Scan for the cell matching the given text and deliver its [X, Y] coordinate at center. 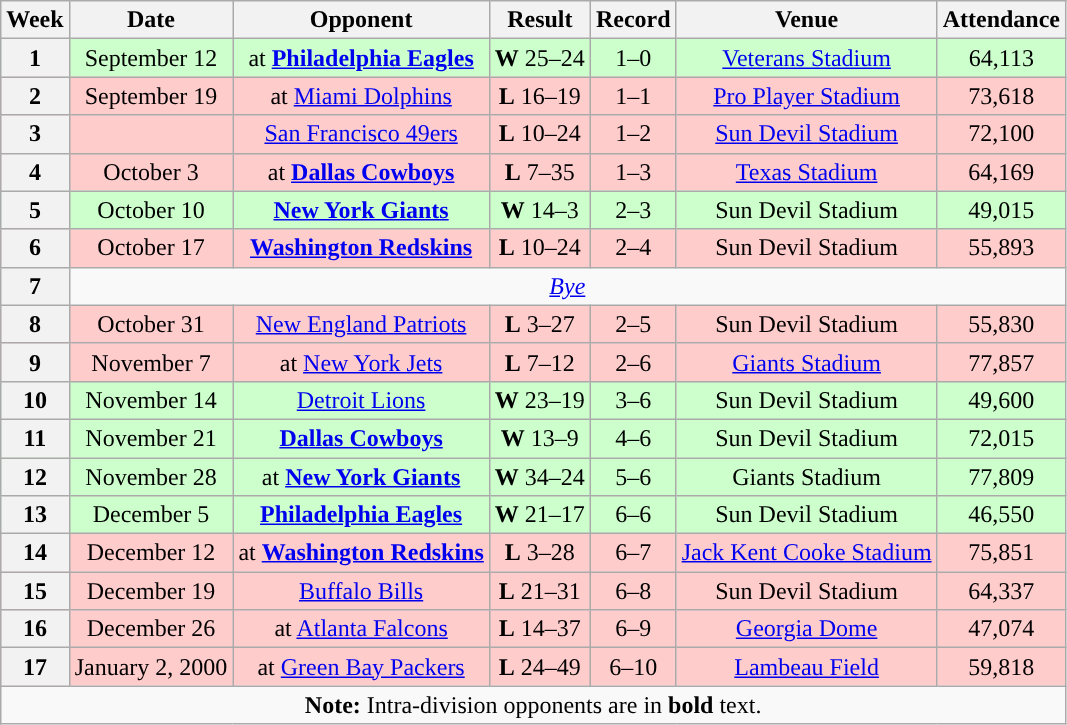
W 34–24 [540, 477]
L 16–19 [540, 96]
Veterans Stadium [806, 58]
6 [35, 248]
L 14–37 [540, 629]
Venue [806, 20]
4 [35, 172]
6–6 [633, 515]
Lambeau Field [806, 667]
at Miami Dolphins [361, 96]
8 [35, 324]
10 [35, 400]
Attendance [1001, 20]
2 [35, 96]
2–4 [633, 248]
12 [35, 477]
New York Giants [361, 210]
75,851 [1001, 553]
47,074 [1001, 629]
Record [633, 20]
September 12 [151, 58]
2–5 [633, 324]
49,015 [1001, 210]
77,857 [1001, 362]
W 14–3 [540, 210]
at Green Bay Packers [361, 667]
L 7–35 [540, 172]
October 3 [151, 172]
2–6 [633, 362]
November 14 [151, 400]
November 21 [151, 438]
72,100 [1001, 134]
77,809 [1001, 477]
16 [35, 629]
November 7 [151, 362]
December 19 [151, 591]
Opponent [361, 20]
Result [540, 20]
Date [151, 20]
72,015 [1001, 438]
L 21–31 [540, 591]
L 3–28 [540, 553]
October 17 [151, 248]
15 [35, 591]
1–3 [633, 172]
Buffalo Bills [361, 591]
New England Patriots [361, 324]
14 [35, 553]
59,818 [1001, 667]
6–8 [633, 591]
L 3–27 [540, 324]
1–1 [633, 96]
at New York Giants [361, 477]
1–0 [633, 58]
November 28 [151, 477]
64,169 [1001, 172]
6–10 [633, 667]
Jack Kent Cooke Stadium [806, 553]
December 5 [151, 515]
Texas Stadium [806, 172]
55,830 [1001, 324]
Philadelphia Eagles [361, 515]
55,893 [1001, 248]
October 10 [151, 210]
at Dallas Cowboys [361, 172]
1–2 [633, 134]
L 7–12 [540, 362]
at Washington Redskins [361, 553]
3 [35, 134]
December 26 [151, 629]
October 31 [151, 324]
San Francisco 49ers [361, 134]
46,550 [1001, 515]
Detroit Lions [361, 400]
December 12 [151, 553]
W 13–9 [540, 438]
Week [35, 20]
W 23–19 [540, 400]
2–3 [633, 210]
L 24–49 [540, 667]
Georgia Dome [806, 629]
9 [35, 362]
6–7 [633, 553]
73,618 [1001, 96]
5 [35, 210]
7 [35, 286]
at Philadelphia Eagles [361, 58]
at Atlanta Falcons [361, 629]
64,113 [1001, 58]
4–6 [633, 438]
6–9 [633, 629]
W 21–17 [540, 515]
W 25–24 [540, 58]
49,600 [1001, 400]
17 [35, 667]
Washington Redskins [361, 248]
Dallas Cowboys [361, 438]
1 [35, 58]
September 19 [151, 96]
Pro Player Stadium [806, 96]
5–6 [633, 477]
3–6 [633, 400]
at New York Jets [361, 362]
January 2, 2000 [151, 667]
13 [35, 515]
64,337 [1001, 591]
11 [35, 438]
Bye [567, 286]
Note: Intra-division opponents are in bold text. [534, 705]
